For the text-containing cell, return its midpoint in [X, Y] coordinate format. 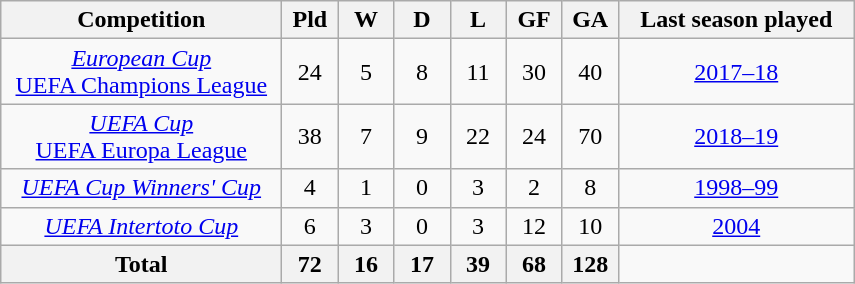
22 [478, 136]
6 [310, 226]
W [366, 20]
UEFA Intertoto Cup [142, 226]
2017–18 [736, 72]
12 [534, 226]
38 [310, 136]
2004 [736, 226]
70 [590, 136]
68 [534, 264]
Competition [142, 20]
1998–99 [736, 188]
5 [366, 72]
39 [478, 264]
72 [310, 264]
2 [534, 188]
40 [590, 72]
L [478, 20]
Total [142, 264]
30 [534, 72]
128 [590, 264]
GF [534, 20]
UEFA Cup Winners' Cup [142, 188]
17 [422, 264]
9 [422, 136]
UEFA Cup UEFA Europa League [142, 136]
10 [590, 226]
7 [366, 136]
11 [478, 72]
4 [310, 188]
1 [366, 188]
2018–19 [736, 136]
Pld [310, 20]
D [422, 20]
Last season played [736, 20]
16 [366, 264]
GA [590, 20]
European Cup UEFA Champions League [142, 72]
